Return [X, Y] of the center of cell containing provided text 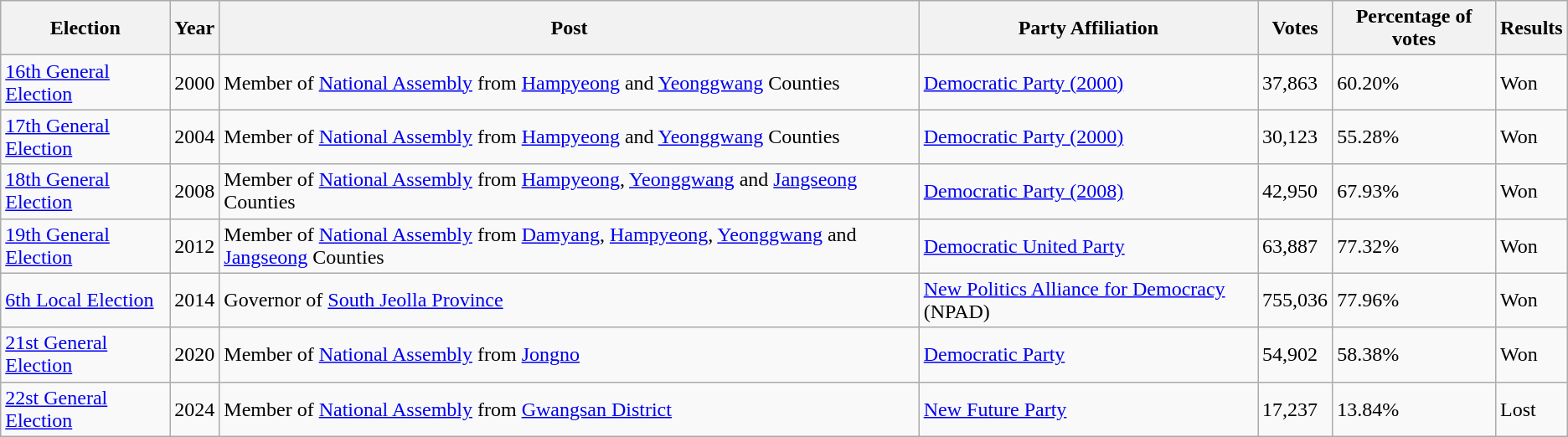
Votes [1295, 28]
54,902 [1295, 355]
19th General Election [85, 246]
2020 [194, 355]
Lost [1531, 409]
18th General Election [85, 191]
New Politics Alliance for Democracy (NPAD) [1088, 300]
55.28% [1414, 137]
Election [85, 28]
Democratic United Party [1088, 246]
63,887 [1295, 246]
Member of National Assembly from Hampyeong, Yeonggwang and Jangseong Counties [570, 191]
22st General Election [85, 409]
37,863 [1295, 82]
21st General Election [85, 355]
2000 [194, 82]
60.20% [1414, 82]
2008 [194, 191]
Democratic Party (2008) [1088, 191]
13.84% [1414, 409]
Post [570, 28]
Member of National Assembly from Damyang, Hampyeong, Yeonggwang and Jangseong Counties [570, 246]
Member of National Assembly from Gwangsan District [570, 409]
Results [1531, 28]
Governor of South Jeolla Province [570, 300]
30,123 [1295, 137]
2014 [194, 300]
6th Local Election [85, 300]
16th General Election [85, 82]
17th General Election [85, 137]
755,036 [1295, 300]
Percentage of votes [1414, 28]
77.96% [1414, 300]
77.32% [1414, 246]
Democratic Party [1088, 355]
New Future Party [1088, 409]
Member of National Assembly from Jongno [570, 355]
Party Affiliation [1088, 28]
42,950 [1295, 191]
2004 [194, 137]
2012 [194, 246]
17,237 [1295, 409]
58.38% [1414, 355]
Year [194, 28]
67.93% [1414, 191]
2024 [194, 409]
